Find where the given text appears and provide that cell's center as [X, Y] coordinate. 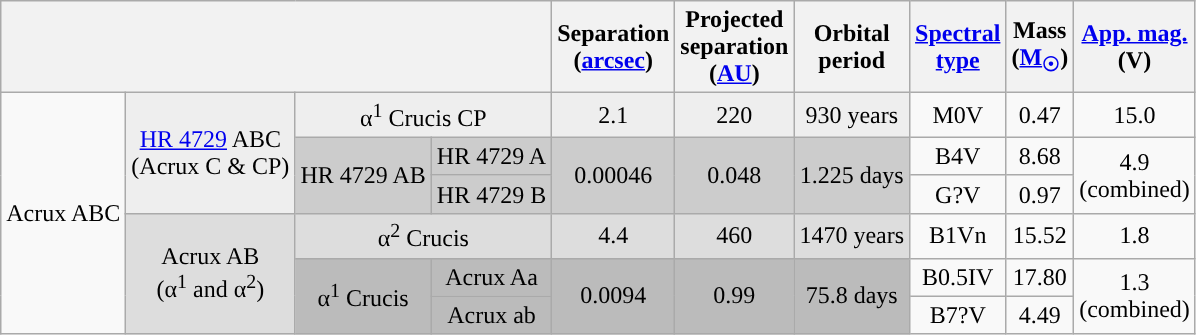
8.68 [1040, 156]
B4V [958, 156]
α2 Crucis [424, 236]
460 [734, 236]
1.3(combined) [1135, 296]
Spectraltype [958, 47]
Acrux ab [491, 315]
0.47 [1040, 116]
1.225 days [852, 175]
4.49 [1040, 315]
0.048 [734, 175]
15.52 [1040, 236]
Separation(arcsec) [614, 47]
α1 Crucis CP [424, 116]
B0.5IV [958, 277]
75.8 days [852, 296]
Projectedseparation(AU) [734, 47]
4.4 [614, 236]
Acrux Aa [491, 277]
0.00046 [614, 175]
17.80 [1040, 277]
M0V [958, 116]
App. mag.(V) [1135, 47]
HR 4729 ABC(Acrux C & CP) [210, 154]
G?V [958, 194]
α1 Crucis [363, 296]
HR 4729 B [491, 194]
4.9(combined) [1135, 175]
220 [734, 116]
B7?V [958, 315]
930 years [852, 116]
1470 years [852, 236]
Acrux ABC [64, 214]
2.1 [614, 116]
B1Vn [958, 236]
15.0 [1135, 116]
Acrux AB(α1 and α2) [210, 274]
HR 4729 AB [363, 175]
0.99 [734, 296]
Orbitalperiod [852, 47]
0.0094 [614, 296]
1.8 [1135, 236]
Mass(M☉) [1040, 47]
HR 4729 A [491, 156]
0.97 [1040, 194]
